Scan for the cell matching the given text and deliver its [x, y] coordinate at center. 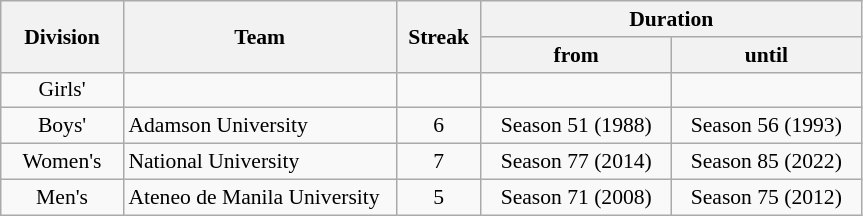
Girls' [62, 90]
Season 71 (2008) [576, 197]
until [766, 55]
Season 51 (1988) [576, 126]
Season 75 (2012) [766, 197]
from [576, 55]
Season 77 (2014) [576, 162]
Ateneo de Manila University [260, 197]
Streak [438, 36]
Duration [671, 19]
6 [438, 126]
7 [438, 162]
5 [438, 197]
Women's [62, 162]
Boys' [62, 126]
Team [260, 36]
Season 56 (1993) [766, 126]
Adamson University [260, 126]
Season 85 (2022) [766, 162]
Division [62, 36]
Men's [62, 197]
National University [260, 162]
